Return the [X, Y] coordinate for the center point of the cell that contains the specified text.  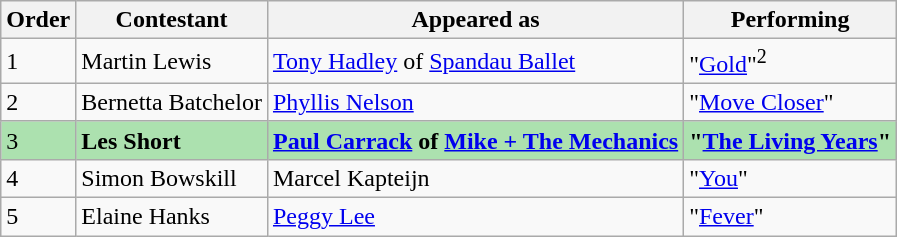
Appeared as [475, 20]
Les Short [172, 140]
Performing [790, 20]
Order [38, 20]
Peggy Lee [475, 217]
Bernetta Batchelor [172, 102]
"Fever" [790, 217]
3 [38, 140]
Martin Lewis [172, 62]
"Move Closer" [790, 102]
"The Living Years" [790, 140]
Marcel Kapteijn [475, 178]
Elaine Hanks [172, 217]
"Gold"2 [790, 62]
Phyllis Nelson [475, 102]
Simon Bowskill [172, 178]
Paul Carrack of Mike + The Mechanics [475, 140]
2 [38, 102]
4 [38, 178]
"You" [790, 178]
5 [38, 217]
Contestant [172, 20]
1 [38, 62]
Tony Hadley of Spandau Ballet [475, 62]
